Determine the (x, y) coordinate at the center of the cell enclosing the given text.  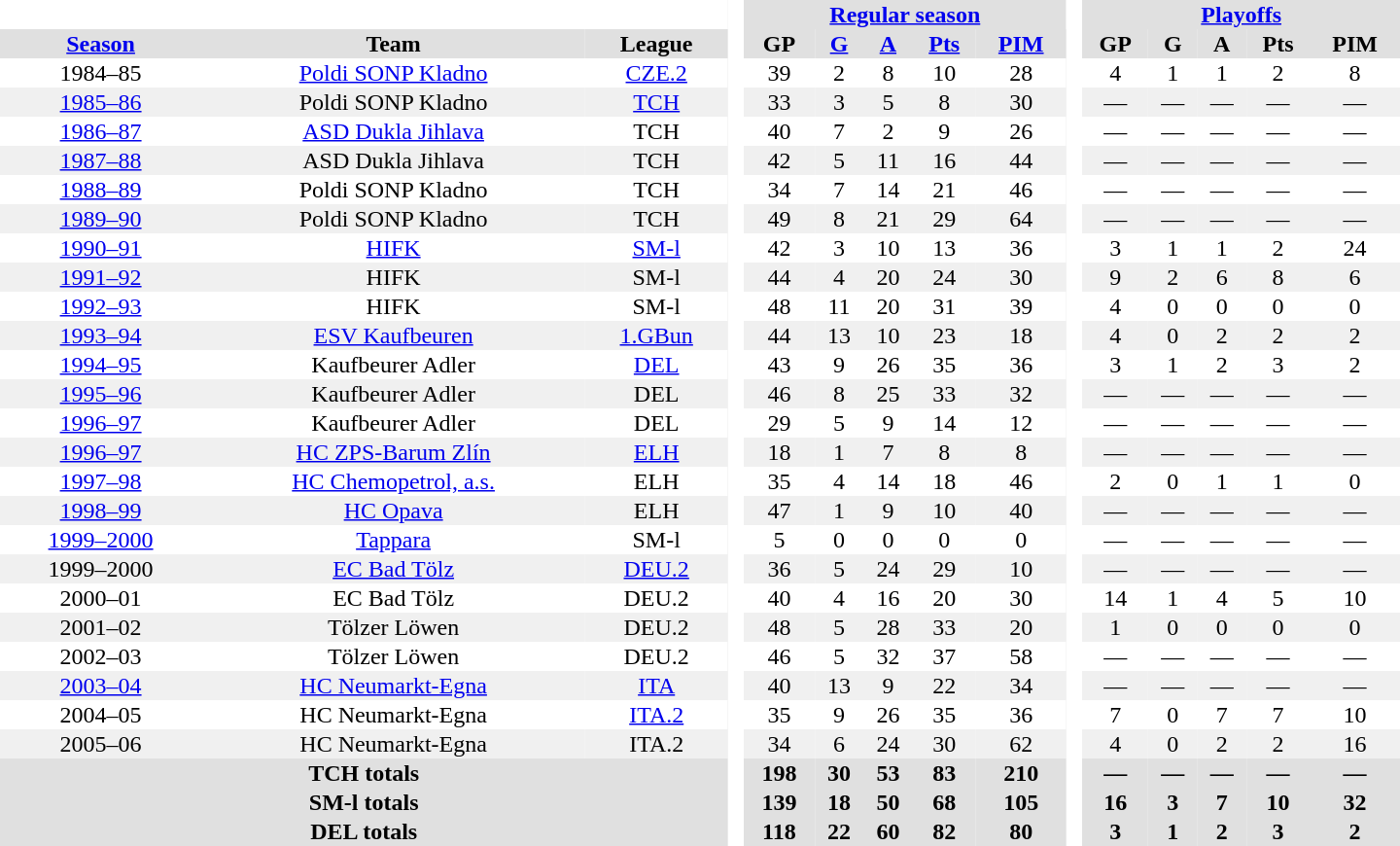
Playoffs (1241, 15)
83 (945, 773)
25 (888, 394)
23 (945, 335)
1984–85 (101, 73)
64 (1021, 219)
2003–04 (101, 686)
1991–92 (101, 277)
ESV Kaufbeuren (393, 335)
58 (1021, 656)
210 (1021, 773)
1997–98 (101, 481)
118 (780, 831)
2001–02 (101, 627)
Regular season (904, 15)
1994–95 (101, 365)
1989–90 (101, 219)
HC Chemopetrol, a.s. (393, 481)
53 (888, 773)
SM-l totals (364, 802)
2002–03 (101, 656)
2004–05 (101, 715)
1987–88 (101, 160)
CZE.2 (656, 73)
HC ZPS-Barum Zlín (393, 452)
139 (780, 802)
12 (1021, 423)
1990–91 (101, 248)
1988–89 (101, 190)
37 (945, 656)
Season (101, 44)
105 (1021, 802)
TCH totals (364, 773)
DEL totals (364, 831)
2000–01 (101, 598)
2005–06 (101, 744)
31 (945, 306)
49 (780, 219)
60 (888, 831)
ITA (656, 686)
Tappara (393, 540)
80 (1021, 831)
1992–93 (101, 306)
HC Opava (393, 511)
43 (780, 365)
82 (945, 831)
1993–94 (101, 335)
1986–87 (101, 131)
50 (888, 802)
1998–99 (101, 511)
Team (393, 44)
League (656, 44)
1985–86 (101, 102)
1995–96 (101, 394)
62 (1021, 744)
47 (780, 511)
198 (780, 773)
1.GBun (656, 335)
68 (945, 802)
